Detect which cell encompasses the target text, then output its (x, y) center coordinate. 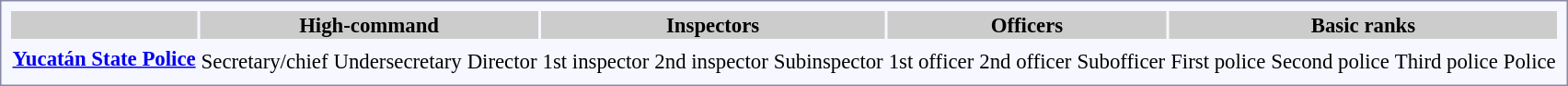
1st inspector (596, 61)
Second police (1331, 61)
Secretary/chief (265, 61)
Officers (1027, 25)
Subofficer (1121, 61)
High-command (369, 25)
Police (1529, 61)
Third police (1447, 61)
1st officer (931, 61)
2nd officer (1025, 61)
First police (1218, 61)
Basic ranks (1364, 25)
Inspectors (712, 25)
2nd inspector (711, 61)
Director (502, 61)
Undersecretary (398, 61)
Yucatán State Police (104, 58)
Subinspector (828, 61)
